Provide the (X, Y) coordinate of the cell's center where the given text is located.  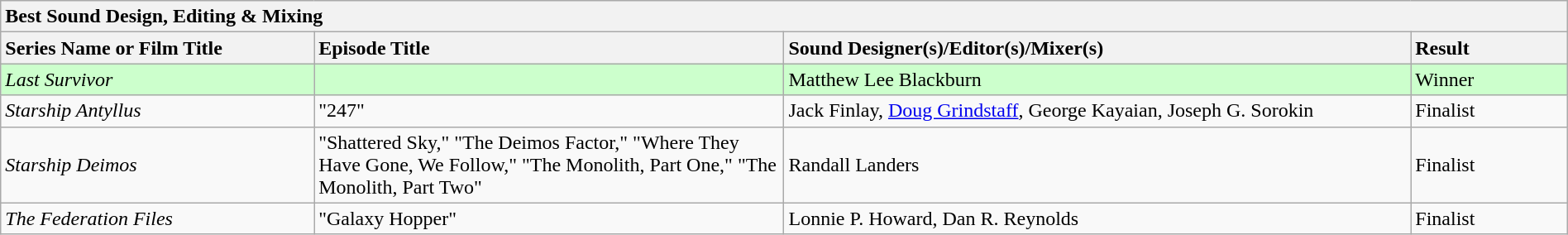
Best Sound Design, Editing & Mixing (784, 17)
Series Name or Film Title (157, 48)
Jack Finlay, Doug Grindstaff, George Kayaian, Joseph G. Sorokin (1097, 111)
"Galaxy Hopper" (549, 218)
Matthew Lee Blackburn (1097, 79)
Lonnie P. Howard, Dan R. Reynolds (1097, 218)
Episode Title (549, 48)
Winner (1489, 79)
"247" (549, 111)
Starship Antyllus (157, 111)
Randall Landers (1097, 165)
"Shattered Sky," "The Deimos Factor," "Where They Have Gone, We Follow," "The Monolith, Part One," "The Monolith, Part Two" (549, 165)
Result (1489, 48)
The Federation Files (157, 218)
Last Survivor (157, 79)
Starship Deimos (157, 165)
Sound Designer(s)/Editor(s)/Mixer(s) (1097, 48)
